Provide the [X, Y] coordinate of the cell's center where the given text is located.  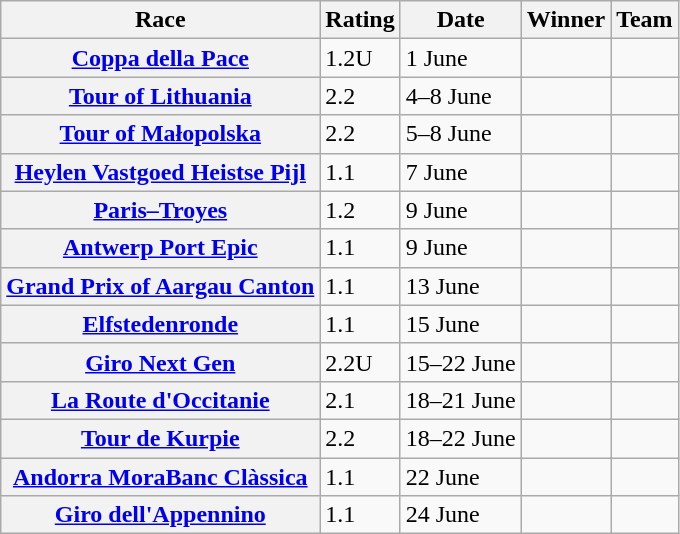
Race [160, 20]
Giro Next Gen [160, 362]
La Route d'Occitanie [160, 400]
Antwerp Port Epic [160, 248]
24 June [460, 515]
Heylen Vastgoed Heistse Pijl [160, 172]
Tour de Kurpie [160, 438]
Elfstedenronde [160, 324]
Paris–Troyes [160, 210]
18–21 June [460, 400]
Andorra MoraBanc Clàssica [160, 477]
Coppa della Pace [160, 58]
1.2 [360, 210]
13 June [460, 286]
1 June [460, 58]
1.2U [360, 58]
15–22 June [460, 362]
2.2U [360, 362]
Winner [566, 20]
5–8 June [460, 134]
Team [645, 20]
Giro dell'Appennino [160, 515]
Date [460, 20]
Rating [360, 20]
2.1 [360, 400]
Grand Prix of Aargau Canton [160, 286]
7 June [460, 172]
Tour of Małopolska [160, 134]
18–22 June [460, 438]
Tour of Lithuania [160, 96]
15 June [460, 324]
4–8 June [460, 96]
22 June [460, 477]
